Provide the [x, y] coordinate of the cell's center where the given text is located.  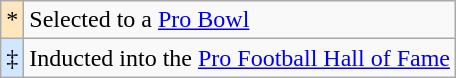
Selected to a Pro Bowl [240, 20]
‡ [12, 58]
* [12, 20]
Inducted into the Pro Football Hall of Fame [240, 58]
